Search for the cell housing the specified text and yield its [X, Y] center coordinate. 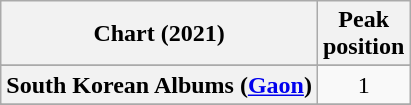
South Korean Albums (Gaon) [160, 85]
Peakposition [363, 34]
Chart (2021) [160, 34]
1 [363, 85]
